Return [x, y] of the center of cell containing provided text 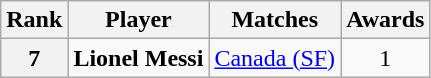
1 [386, 58]
Awards [386, 20]
Canada (SF) [275, 58]
Lionel Messi [138, 58]
7 [34, 58]
Rank [34, 20]
Player [138, 20]
Matches [275, 20]
